Extract the (x, y) coordinate from the center of the cell holding the provided text.  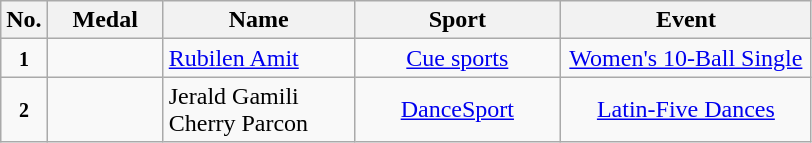
No. (24, 20)
DanceSport (457, 110)
Jerald GamiliCherry Parcon (258, 110)
Event (686, 20)
Sport (457, 20)
Rubilen Amit (258, 58)
Name (258, 20)
Cue sports (457, 58)
1 (24, 58)
Latin-Five Dances (686, 110)
2 (24, 110)
Medal (105, 20)
Women's 10-Ball Single (686, 58)
